Detect which cell encompasses the target text, then output its (X, Y) center coordinate. 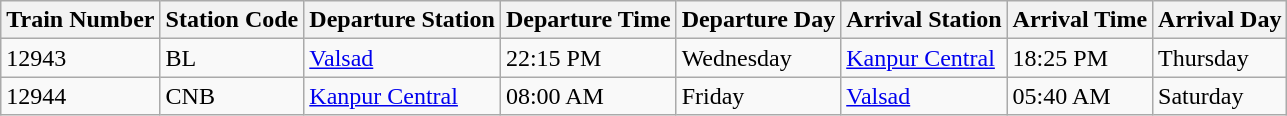
CNB (232, 96)
12943 (80, 58)
Friday (758, 96)
08:00 AM (588, 96)
Arrival Station (924, 20)
Departure Day (758, 20)
Station Code (232, 20)
Train Number (80, 20)
BL (232, 58)
05:40 AM (1080, 96)
12944 (80, 96)
22:15 PM (588, 58)
Wednesday (758, 58)
Arrival Time (1080, 20)
Arrival Day (1220, 20)
Thursday (1220, 58)
18:25 PM (1080, 58)
Departure Time (588, 20)
Departure Station (402, 20)
Saturday (1220, 96)
